Scan for the cell matching the given text and deliver its [x, y] coordinate at center. 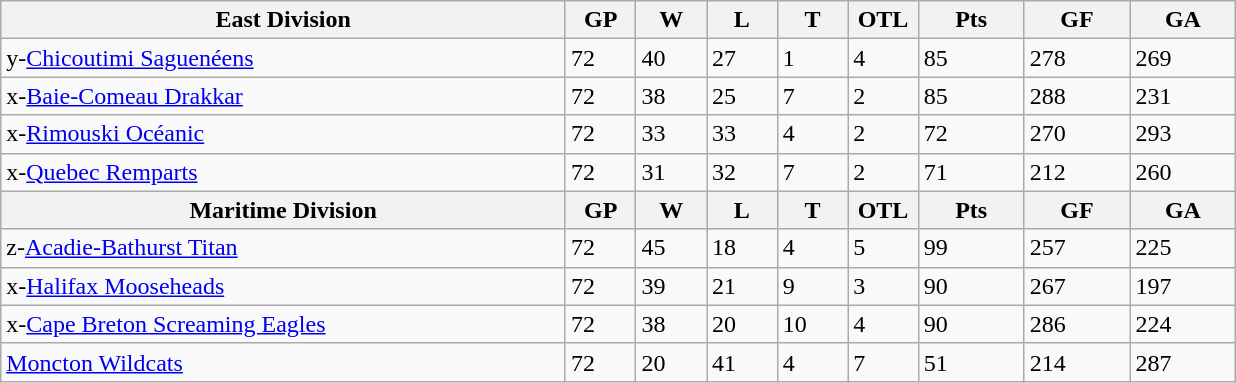
269 [1183, 58]
z-Acadie-Bathurst Titan [284, 248]
y-Chicoutimi Saguenéens [284, 58]
287 [1183, 362]
1 [812, 58]
212 [1077, 172]
41 [742, 362]
25 [742, 96]
5 [884, 248]
x-Rimouski Océanic [284, 134]
9 [812, 286]
18 [742, 248]
27 [742, 58]
197 [1183, 286]
231 [1183, 96]
32 [742, 172]
10 [812, 324]
99 [971, 248]
278 [1077, 58]
214 [1077, 362]
45 [672, 248]
East Division [284, 20]
51 [971, 362]
286 [1077, 324]
x-Baie-Comeau Drakkar [284, 96]
71 [971, 172]
Maritime Division [284, 210]
Moncton Wildcats [284, 362]
39 [672, 286]
257 [1077, 248]
267 [1077, 286]
270 [1077, 134]
x-Halifax Mooseheads [284, 286]
3 [884, 286]
260 [1183, 172]
40 [672, 58]
x-Quebec Remparts [284, 172]
293 [1183, 134]
31 [672, 172]
x-Cape Breton Screaming Eagles [284, 324]
21 [742, 286]
288 [1077, 96]
225 [1183, 248]
224 [1183, 324]
